Determine the (x, y) coordinate at the center of the cell enclosing the given text.  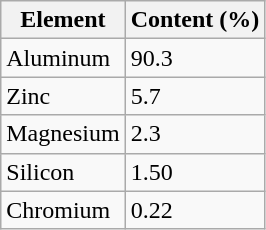
90.3 (195, 58)
Silicon (63, 172)
Element (63, 20)
0.22 (195, 210)
2.3 (195, 134)
1.50 (195, 172)
Zinc (63, 96)
Aluminum (63, 58)
Magnesium (63, 134)
Chromium (63, 210)
5.7 (195, 96)
Content (%) (195, 20)
